Return [x, y] of the center of cell containing provided text 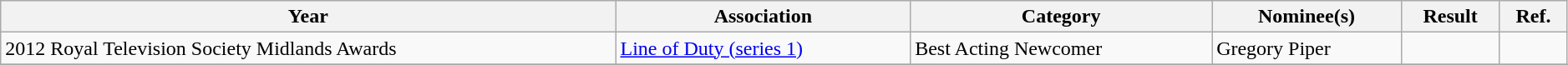
2012 Royal Television Society Midlands Awards [308, 48]
Year [308, 17]
Line of Duty (series 1) [764, 48]
Result [1450, 17]
Gregory Piper [1307, 48]
Ref. [1534, 17]
Category [1061, 17]
Best Acting Newcomer [1061, 48]
Association [764, 17]
Nominee(s) [1307, 17]
